Capture the cell that displays the provided text and extract its (X, Y) central coordinate. 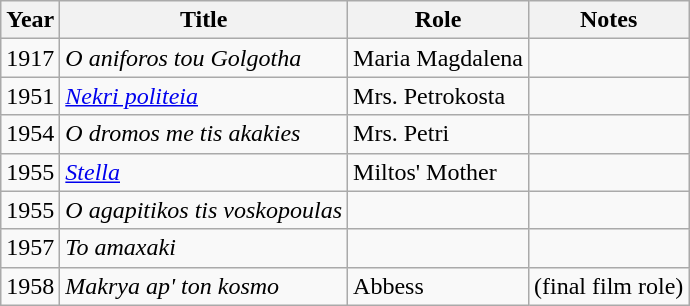
1917 (30, 58)
O dromos me tis akakies (204, 134)
Abbess (438, 286)
Title (204, 20)
Makrya ap' ton kosmo (204, 286)
1958 (30, 286)
(final film role) (609, 286)
To amaxaki (204, 248)
Notes (609, 20)
Miltos' Mother (438, 172)
Stella (204, 172)
Year (30, 20)
Role (438, 20)
O agapitikos tis voskopoulas (204, 210)
O aniforos tou Golgotha (204, 58)
1951 (30, 96)
1957 (30, 248)
1954 (30, 134)
Mrs. Petrokosta (438, 96)
Maria Magdalena (438, 58)
Nekri politeia (204, 96)
Mrs. Petri (438, 134)
